Search for the cell housing the specified text and yield its (X, Y) center coordinate. 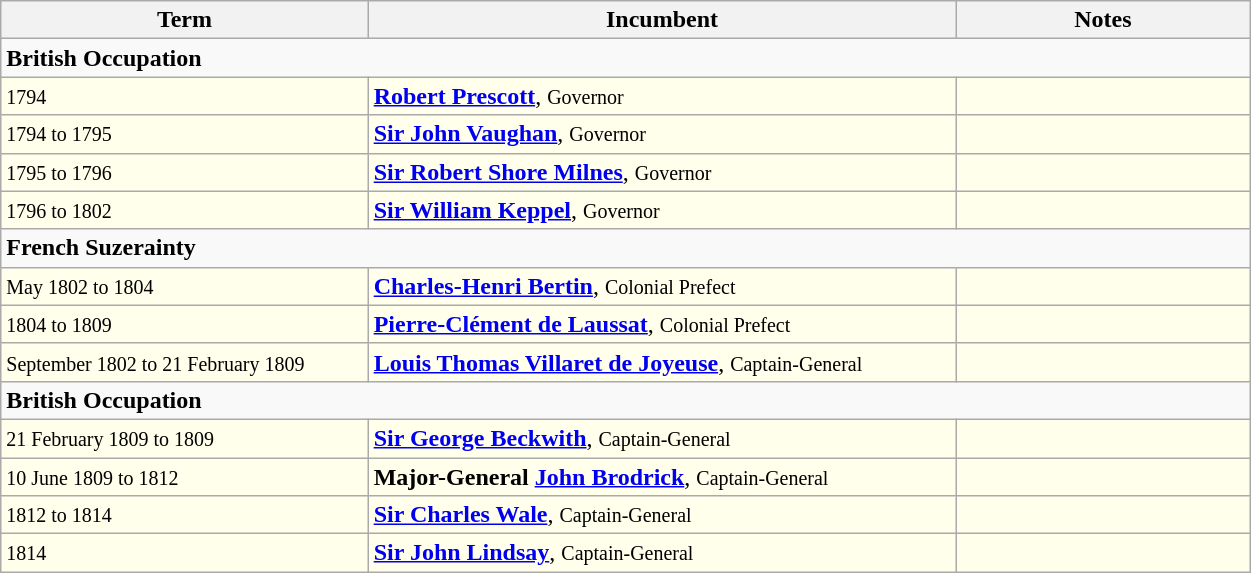
1796 to 1802 (184, 210)
1804 to 1809 (184, 324)
Incumbent (662, 20)
Sir Charles Wale, Captain-General (662, 515)
September 1802 to 21 February 1809 (184, 362)
1795 to 1796 (184, 172)
21 February 1809 to 1809 (184, 438)
Sir John Lindsay, Captain-General (662, 553)
Term (184, 20)
1794 (184, 96)
Pierre-Clément de Laussat, Colonial Prefect (662, 324)
Charles-Henri Bertin, Colonial Prefect (662, 286)
1812 to 1814 (184, 515)
Sir Robert Shore Milnes, Governor (662, 172)
Louis Thomas Villaret de Joyeuse, Captain-General (662, 362)
May 1802 to 1804 (184, 286)
10 June 1809 to 1812 (184, 477)
Sir George Beckwith, Captain-General (662, 438)
1814 (184, 553)
Sir John Vaughan, Governor (662, 134)
Sir William Keppel, Governor (662, 210)
Robert Prescott, Governor (662, 96)
Major-General John Brodrick, Captain-General (662, 477)
French Suzerainty (626, 248)
1794 to 1795 (184, 134)
Notes (1103, 20)
